Return the [x, y] coordinate for the center point of the cell that contains the specified text.  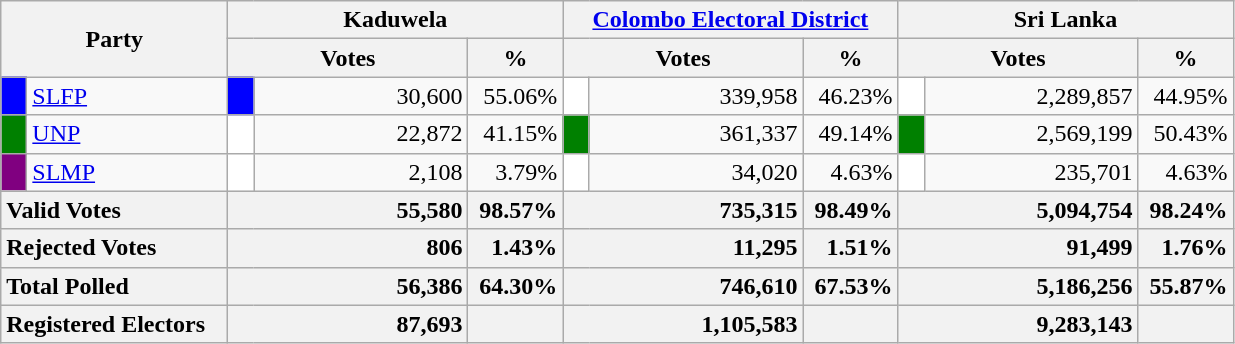
98.24% [1186, 210]
Registered Electors [114, 324]
SLMP [128, 172]
1,105,583 [683, 324]
3.79% [516, 172]
22,872 [361, 134]
41.15% [516, 134]
UNP [128, 134]
2,289,857 [1031, 96]
50.43% [1186, 134]
30,600 [361, 96]
1.76% [1186, 248]
5,186,256 [1018, 286]
Total Polled [114, 286]
2,108 [361, 172]
55,580 [348, 210]
55.06% [516, 96]
1.51% [850, 248]
91,499 [1018, 248]
34,020 [696, 172]
235,701 [1031, 172]
2,569,199 [1031, 134]
746,610 [683, 286]
Valid Votes [114, 210]
49.14% [850, 134]
55.87% [1186, 286]
SLFP [128, 96]
98.57% [516, 210]
87,693 [348, 324]
64.30% [516, 286]
98.49% [850, 210]
339,958 [696, 96]
735,315 [683, 210]
361,337 [696, 134]
44.95% [1186, 96]
Colombo Electoral District [730, 20]
Party [114, 39]
56,386 [348, 286]
46.23% [850, 96]
9,283,143 [1018, 324]
Rejected Votes [114, 248]
1.43% [516, 248]
5,094,754 [1018, 210]
806 [348, 248]
Sri Lanka [1066, 20]
67.53% [850, 286]
Kaduwela [396, 20]
11,295 [683, 248]
